From the cell containing the given text, extract its center point as (x, y) coordinate. 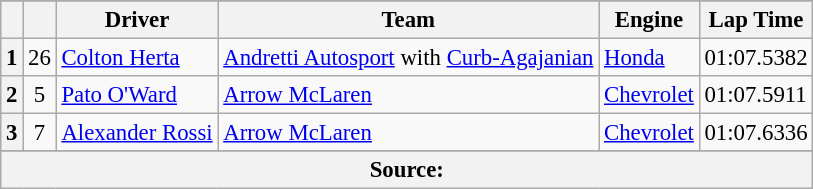
Honda (649, 58)
Andretti Autosport with Curb-Agajanian (408, 58)
01:07.5382 (756, 58)
Alexander Rossi (137, 133)
Engine (649, 20)
7 (40, 133)
Colton Herta (137, 58)
3 (12, 133)
01:07.6336 (756, 133)
Lap Time (756, 20)
1 (12, 58)
Driver (137, 20)
5 (40, 95)
2 (12, 95)
Source: (407, 170)
26 (40, 58)
Pato O'Ward (137, 95)
Team (408, 20)
01:07.5911 (756, 95)
